Find where the given text appears and provide that cell's center as (X, Y) coordinate. 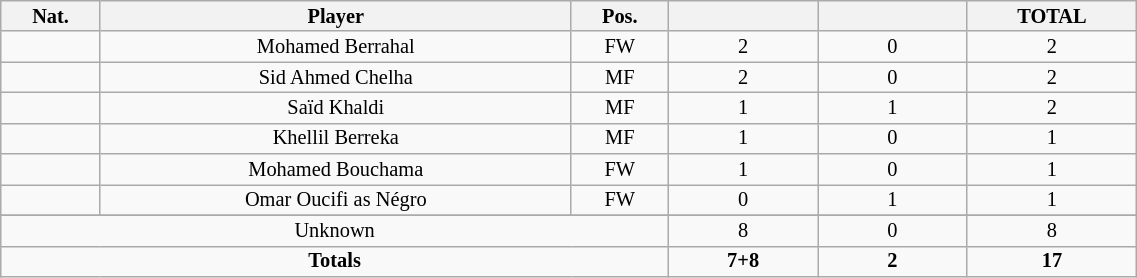
TOTAL (1052, 16)
Omar Oucifi as Négro (336, 200)
Unknown (335, 230)
Mohamed Berrahal (336, 46)
Player (336, 16)
Saïd Khaldi (336, 108)
Nat. (51, 16)
Khellil Berreka (336, 138)
17 (1052, 262)
Pos. (620, 16)
Sid Ahmed Chelha (336, 78)
Totals (335, 262)
Mohamed Bouchama (336, 170)
7+8 (742, 262)
